Return the (X, Y) coordinate for the center point of the cell that contains the specified text.  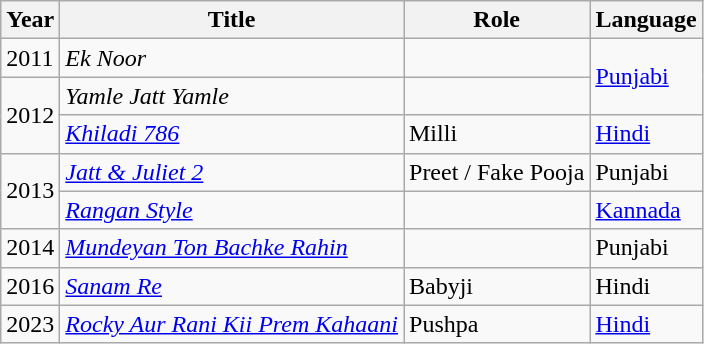
Rangan Style (232, 210)
Pushpa (497, 324)
Babyji (497, 286)
2014 (30, 248)
Role (497, 20)
Ek Noor (232, 58)
Mundeyan Ton Bachke Rahin (232, 248)
2023 (30, 324)
Year (30, 20)
Milli (497, 134)
Jatt & Juliet 2 (232, 172)
Language (646, 20)
2016 (30, 286)
Kannada (646, 210)
Khiladi 786 (232, 134)
Sanam Re (232, 286)
Title (232, 20)
Rocky Aur Rani Kii Prem Kahaani (232, 324)
2013 (30, 191)
Yamle Jatt Yamle (232, 96)
2011 (30, 58)
2012 (30, 115)
Preet / Fake Pooja (497, 172)
